Return the (X, Y) coordinate for the center point of the cell that contains the specified text.  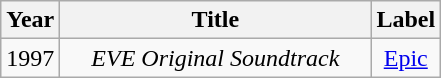
EVE Original Soundtrack (216, 58)
1997 (30, 58)
Title (216, 20)
Label (406, 20)
Year (30, 20)
Epic (406, 58)
